Output the [X, Y] coordinate of the center of the cell containing the given text.  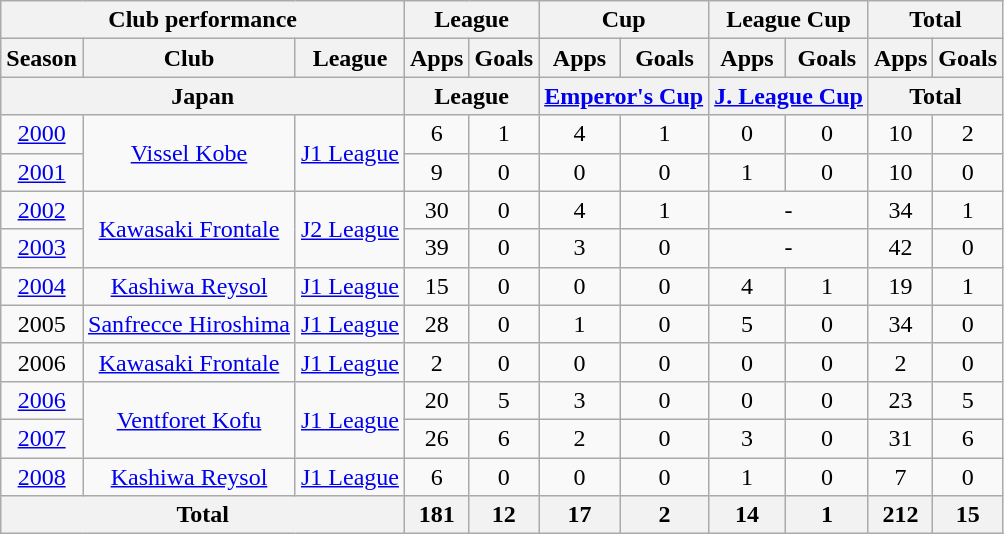
Season [42, 58]
31 [900, 438]
30 [437, 210]
J2 League [350, 229]
23 [900, 400]
Ventforet Kofu [188, 419]
17 [580, 515]
Japan [203, 96]
28 [437, 324]
42 [900, 248]
39 [437, 248]
Club performance [203, 20]
7 [900, 477]
Cup [624, 20]
Vissel Kobe [188, 153]
181 [437, 515]
2000 [42, 134]
Club [188, 58]
19 [900, 286]
2003 [42, 248]
2001 [42, 172]
26 [437, 438]
J. League Cup [789, 96]
League Cup [789, 20]
9 [437, 172]
2002 [42, 210]
2007 [42, 438]
14 [748, 515]
2008 [42, 477]
2004 [42, 286]
Emperor's Cup [624, 96]
Sanfrecce Hiroshima [188, 324]
12 [504, 515]
2005 [42, 324]
212 [900, 515]
20 [437, 400]
